Determine the (X, Y) coordinate at the center of the cell enclosing the given text.  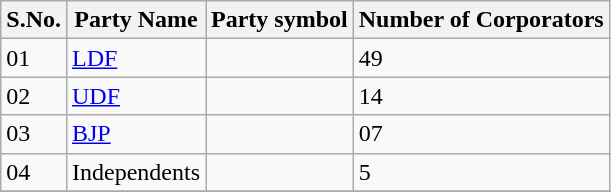
5 (481, 172)
49 (481, 58)
UDF (136, 96)
S.No. (34, 20)
Independents (136, 172)
Party symbol (280, 20)
01 (34, 58)
BJP (136, 134)
04 (34, 172)
Number of Corporators (481, 20)
07 (481, 134)
Party Name (136, 20)
LDF (136, 58)
02 (34, 96)
03 (34, 134)
14 (481, 96)
